Output the [x, y] coordinate of the center of the cell containing the given text.  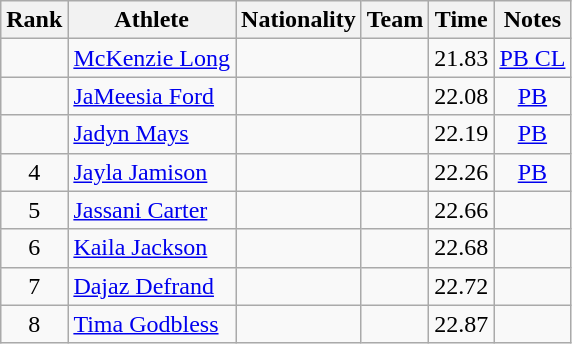
Team [395, 20]
22.26 [462, 172]
Rank [34, 20]
Jayla Jamison [152, 172]
21.83 [462, 58]
8 [34, 324]
Nationality [299, 20]
5 [34, 210]
JaMeesia Ford [152, 96]
Jassani Carter [152, 210]
PB CL [532, 58]
Athlete [152, 20]
McKenzie Long [152, 58]
22.87 [462, 324]
7 [34, 286]
Dajaz Defrand [152, 286]
22.68 [462, 248]
22.19 [462, 134]
6 [34, 248]
22.72 [462, 286]
22.66 [462, 210]
Time [462, 20]
Notes [532, 20]
4 [34, 172]
Jadyn Mays [152, 134]
Tima Godbless [152, 324]
Kaila Jackson [152, 248]
22.08 [462, 96]
